Locate the cell with the specified text and output its [x, y] center coordinate. 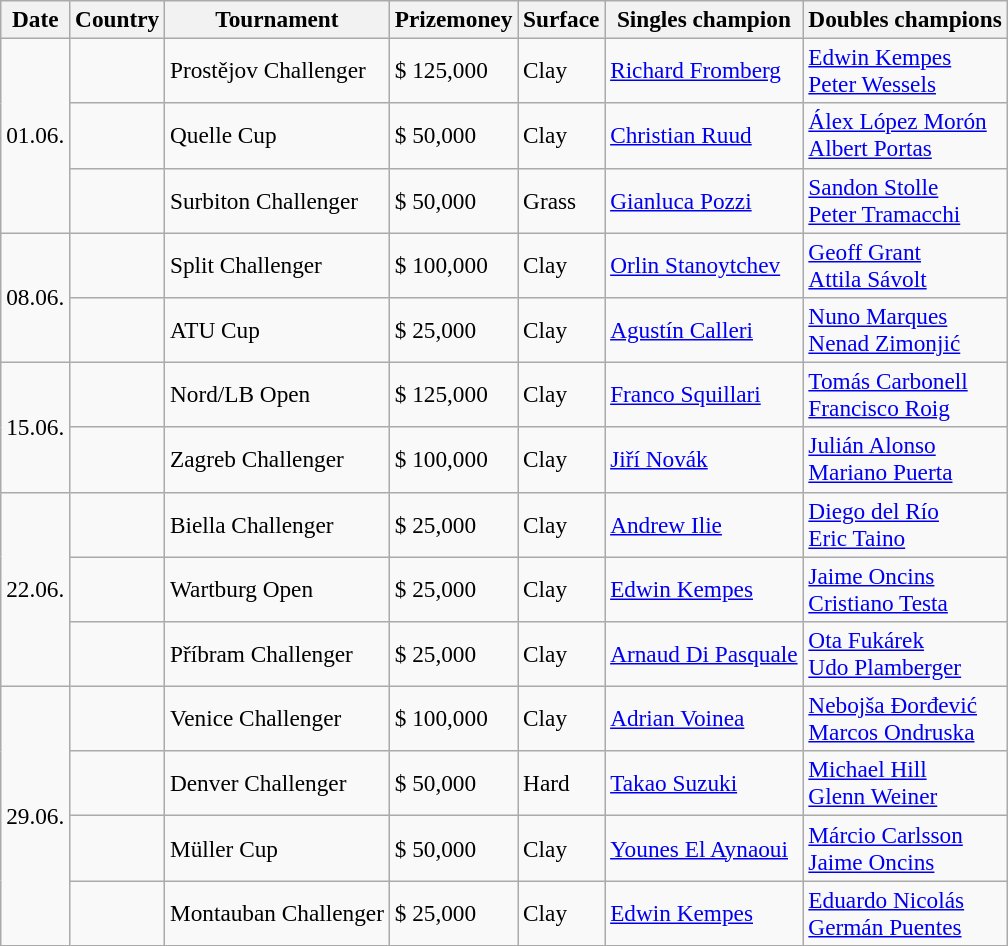
Arnaud Di Pasquale [704, 654]
Biella Challenger [278, 524]
Márcio Carlsson Jaime Oncins [905, 848]
29.06. [36, 816]
Surbiton Challenger [278, 200]
Ota Fukárek Udo Plamberger [905, 654]
Younes El Aynaoui [704, 848]
Eduardo Nicolás Germán Puentes [905, 912]
Quelle Cup [278, 136]
Tomás Carbonell Francisco Roig [905, 394]
Split Challenger [278, 264]
Country [118, 19]
Michael Hill Glenn Weiner [905, 784]
Příbram Challenger [278, 654]
Christian Ruud [704, 136]
Richard Fromberg [704, 70]
08.06. [36, 297]
ATU Cup [278, 330]
Hard [562, 784]
Jaime Oncins Cristiano Testa [905, 588]
Agustín Calleri [704, 330]
Zagreb Challenger [278, 460]
Álex López Morón Albert Portas [905, 136]
Orlin Stanoytchev [704, 264]
01.06. [36, 135]
Diego del Río Eric Taino [905, 524]
Singles champion [704, 19]
15.06. [36, 427]
Franco Squillari [704, 394]
Jiří Novák [704, 460]
Nebojša Đorđević Marcos Ondruska [905, 718]
Müller Cup [278, 848]
Montauban Challenger [278, 912]
Sandon Stolle Peter Tramacchi [905, 200]
Doubles champions [905, 19]
Julián Alonso Mariano Puerta [905, 460]
Venice Challenger [278, 718]
Wartburg Open [278, 588]
Prostějov Challenger [278, 70]
Takao Suzuki [704, 784]
Adrian Voinea [704, 718]
Geoff Grant Attila Sávolt [905, 264]
Edwin Kempes Peter Wessels [905, 70]
Denver Challenger [278, 784]
Nord/LB Open [278, 394]
Gianluca Pozzi [704, 200]
Prizemoney [453, 19]
Grass [562, 200]
Nuno Marques Nenad Zimonjić [905, 330]
Andrew Ilie [704, 524]
22.06. [36, 589]
Date [36, 19]
Surface [562, 19]
Tournament [278, 19]
